Identify which cell holds the provided text, then report its [X, Y] central coordinate. 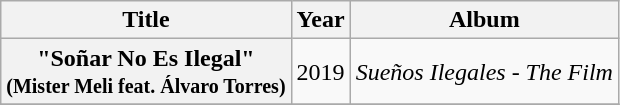
2019 [320, 72]
Year [320, 20]
Title [146, 20]
Sueños Ilegales - The Film [484, 72]
"Soñar No Es Ilegal"(Mister Meli feat. Álvaro Torres) [146, 72]
Album [484, 20]
